Provide the (X, Y) coordinate of the cell's center where the given text is located.  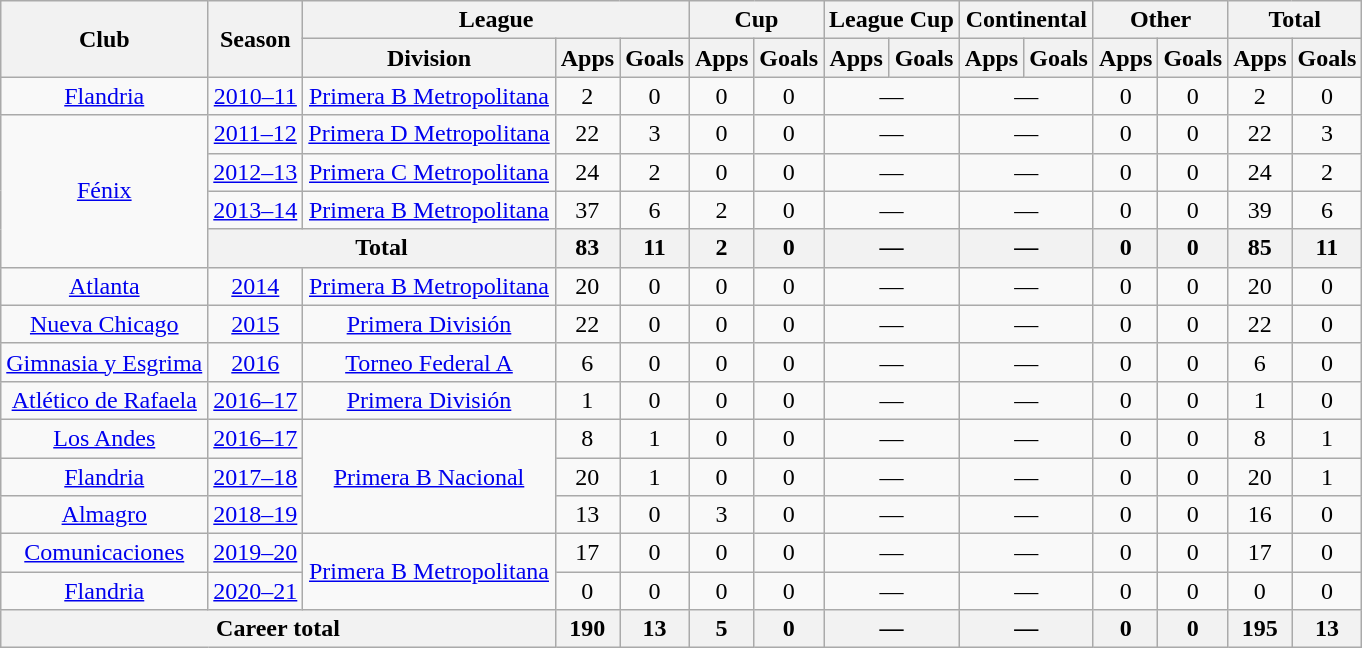
2014 (256, 286)
Primera B Nacional (429, 476)
190 (587, 629)
83 (587, 248)
League (496, 20)
Cup (756, 20)
Los Andes (104, 438)
League Cup (892, 20)
85 (1260, 248)
Torneo Federal A (429, 362)
Primera C Metropolitana (429, 172)
Atlético de Rafaela (104, 400)
2015 (256, 324)
2010–11 (256, 96)
Almagro (104, 515)
195 (1260, 629)
Primera D Metropolitana (429, 134)
37 (587, 210)
2016 (256, 362)
Division (429, 58)
Continental (1026, 20)
5 (721, 629)
Career total (278, 629)
Atlanta (104, 286)
Club (104, 39)
39 (1260, 210)
2018–19 (256, 515)
Other (1160, 20)
2011–12 (256, 134)
2020–21 (256, 591)
Season (256, 39)
2013–14 (256, 210)
Fénix (104, 191)
2017–18 (256, 477)
16 (1260, 515)
Nueva Chicago (104, 324)
Comunicaciones (104, 553)
2012–13 (256, 172)
Gimnasia y Esgrima (104, 362)
2019–20 (256, 553)
